Output the [x, y] coordinate of the center of the cell containing the given text.  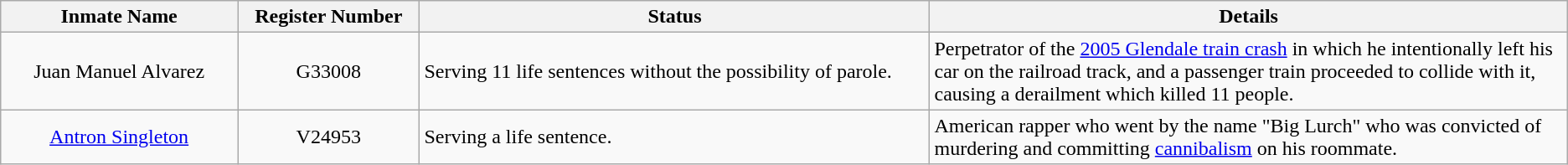
Serving 11 life sentences without the possibility of parole. [675, 71]
Details [1248, 17]
Juan Manuel Alvarez [119, 71]
Status [675, 17]
Serving a life sentence. [675, 137]
Inmate Name [119, 17]
V24953 [328, 137]
Antron Singleton [119, 137]
American rapper who went by the name "Big Lurch" who was convicted of murdering and committing cannibalism on his roommate. [1248, 137]
G33008 [328, 71]
Register Number [328, 17]
